Identify which cell holds the provided text, then report its (X, Y) central coordinate. 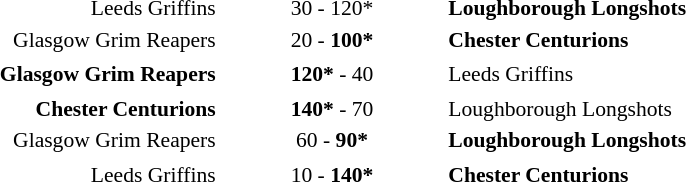
120* - 40 (332, 74)
60 - 90* (332, 140)
20 - 100* (332, 40)
140* - 70 (332, 108)
